Capture the cell that displays the provided text and extract its (X, Y) central coordinate. 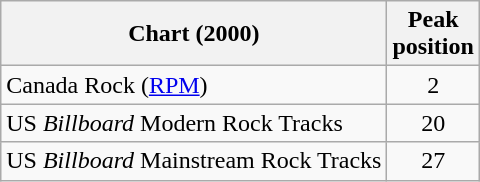
Canada Rock (RPM) (194, 85)
US Billboard Mainstream Rock Tracks (194, 161)
2 (433, 85)
US Billboard Modern Rock Tracks (194, 123)
Peakposition (433, 34)
20 (433, 123)
27 (433, 161)
Chart (2000) (194, 34)
